Detect which cell encompasses the target text, then output its [X, Y] center coordinate. 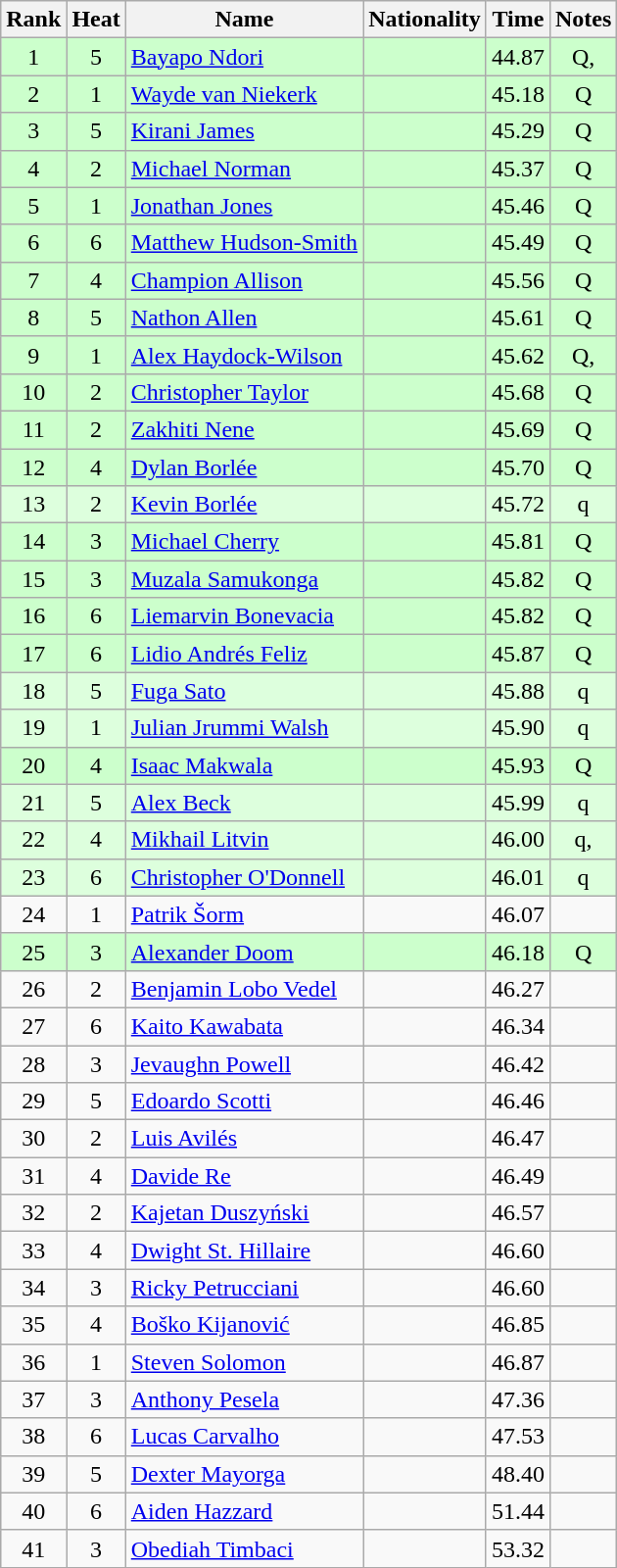
24 [33, 914]
26 [33, 989]
45.69 [517, 429]
Time [517, 20]
15 [33, 579]
Steven Solomon [244, 1362]
Liemarvin Bonevacia [244, 616]
Rank [33, 20]
45.37 [517, 169]
Nathon Allen [244, 318]
q, [583, 840]
37 [33, 1399]
9 [33, 355]
28 [33, 1063]
45.88 [517, 691]
20 [33, 765]
Boško Kijanović [244, 1325]
19 [33, 728]
Wayde van Niekerk [244, 94]
45.87 [517, 654]
Ricky Petrucciani [244, 1288]
48.40 [517, 1474]
46.34 [517, 1026]
Nationality [425, 20]
46.00 [517, 840]
45.93 [517, 765]
8 [33, 318]
Dwight St. Hillaire [244, 1250]
45.18 [517, 94]
Notes [583, 20]
39 [33, 1474]
Mikhail Litvin [244, 840]
Lucas Carvalho [244, 1437]
46.57 [517, 1213]
46.42 [517, 1063]
Michael Norman [244, 169]
Dexter Mayorga [244, 1474]
41 [33, 1548]
45.90 [517, 728]
14 [33, 542]
22 [33, 840]
46.49 [517, 1176]
40 [33, 1511]
Isaac Makwala [244, 765]
Fuga Sato [244, 691]
Jonathan Jones [244, 206]
36 [33, 1362]
Kajetan Duszyński [244, 1213]
Heat [96, 20]
46.87 [517, 1362]
45.56 [517, 280]
53.32 [517, 1548]
46.01 [517, 877]
45.49 [517, 243]
18 [33, 691]
27 [33, 1026]
35 [33, 1325]
Dylan Borlée [244, 467]
21 [33, 803]
16 [33, 616]
30 [33, 1139]
29 [33, 1102]
47.36 [517, 1399]
Kevin Borlée [244, 505]
7 [33, 280]
46.85 [517, 1325]
46.07 [517, 914]
45.68 [517, 392]
32 [33, 1213]
Aiden Hazzard [244, 1511]
Alexander Doom [244, 952]
Muzala Samukonga [244, 579]
45.99 [517, 803]
Luis Avilés [244, 1139]
Benjamin Lobo Vedel [244, 989]
Patrik Šorm [244, 914]
Christopher O'Donnell [244, 877]
Edoardo Scotti [244, 1102]
47.53 [517, 1437]
Michael Cherry [244, 542]
Name [244, 20]
46.47 [517, 1139]
34 [33, 1288]
11 [33, 429]
17 [33, 654]
46.46 [517, 1102]
45.81 [517, 542]
Davide Re [244, 1176]
13 [33, 505]
Kaito Kawabata [244, 1026]
Alex Beck [244, 803]
25 [33, 952]
38 [33, 1437]
45.46 [517, 206]
Alex Haydock-Wilson [244, 355]
23 [33, 877]
12 [33, 467]
44.87 [517, 57]
Julian Jrummi Walsh [244, 728]
46.27 [517, 989]
45.61 [517, 318]
45.29 [517, 131]
31 [33, 1176]
Obediah Timbaci [244, 1548]
46.18 [517, 952]
Champion Allison [244, 280]
Zakhiti Nene [244, 429]
45.70 [517, 467]
51.44 [517, 1511]
Anthony Pesela [244, 1399]
Jevaughn Powell [244, 1063]
45.72 [517, 505]
Bayapo Ndori [244, 57]
Lidio Andrés Feliz [244, 654]
10 [33, 392]
Kirani James [244, 131]
33 [33, 1250]
45.62 [517, 355]
Matthew Hudson-Smith [244, 243]
Christopher Taylor [244, 392]
